Identify which cell holds the provided text, then report its [X, Y] central coordinate. 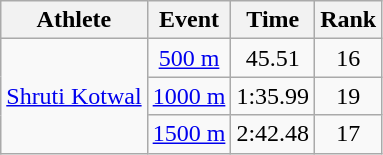
1:35.99 [273, 96]
19 [348, 96]
2:42.48 [273, 134]
Rank [348, 20]
500 m [189, 58]
1000 m [189, 96]
45.51 [273, 58]
Shruti Kotwal [74, 96]
Event [189, 20]
Athlete [74, 20]
1500 m [189, 134]
Time [273, 20]
16 [348, 58]
17 [348, 134]
